Output the (X, Y) coordinate of the center of the cell containing the given text.  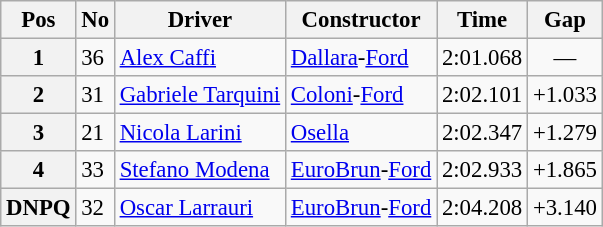
Alex Caffi (200, 58)
+1.865 (566, 170)
1 (38, 58)
+3.140 (566, 208)
2 (38, 95)
2:02.101 (482, 95)
Osella (360, 133)
21 (95, 133)
2:01.068 (482, 58)
2:02.347 (482, 133)
Dallara-Ford (360, 58)
2:04.208 (482, 208)
Gap (566, 20)
31 (95, 95)
Nicola Larini (200, 133)
DNPQ (38, 208)
Coloni-Ford (360, 95)
Pos (38, 20)
Stefano Modena (200, 170)
33 (95, 170)
32 (95, 208)
No (95, 20)
Driver (200, 20)
Constructor (360, 20)
36 (95, 58)
2:02.933 (482, 170)
— (566, 58)
Gabriele Tarquini (200, 95)
4 (38, 170)
+1.279 (566, 133)
+1.033 (566, 95)
Time (482, 20)
Oscar Larrauri (200, 208)
3 (38, 133)
